Find where the given text appears and provide that cell's center as (x, y) coordinate. 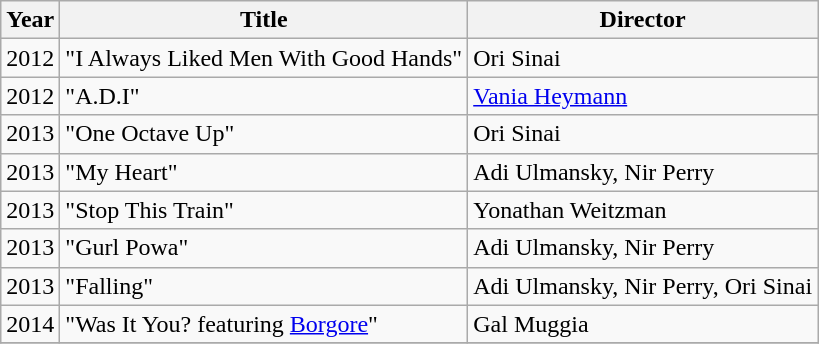
"Was It You? featuring Borgore" (264, 324)
"Gurl Powa" (264, 248)
Director (643, 20)
Vania Heymann (643, 96)
Title (264, 20)
Year (30, 20)
"Stop This Train" (264, 210)
"I Always Liked Men With Good Hands" (264, 58)
"One Octave Up" (264, 134)
Yonathan Weitzman (643, 210)
"A.D.I" (264, 96)
"Falling" (264, 286)
Adi Ulmansky, Nir Perry, Ori Sinai (643, 286)
"My Heart" (264, 172)
2014 (30, 324)
Gal Muggia (643, 324)
